Provide the (x, y) coordinate of the cell's center where the given text is located.  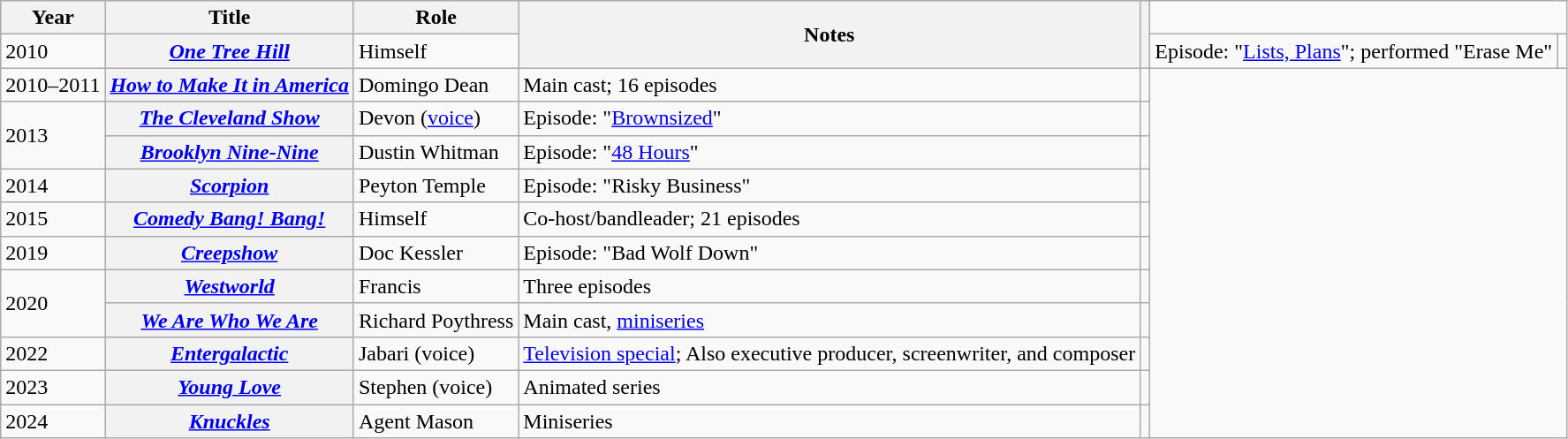
Co-host/bandleader; 21 episodes (829, 219)
Jabari (voice) (436, 353)
Doc Kessler (436, 253)
2014 (53, 185)
Episode: "Brownsized" (829, 118)
Comedy Bang! Bang! (230, 219)
2010–2011 (53, 85)
Francis (436, 286)
2010 (53, 51)
Young Love (230, 387)
Title (230, 18)
2023 (53, 387)
Agent Mason (436, 421)
Television special; Also executive producer, screenwriter, and composer (829, 353)
Main cast; 16 episodes (829, 85)
Miniseries (829, 421)
Peyton Temple (436, 185)
Episode: "Lists, Plans"; performed "Erase Me" (1353, 51)
Dustin Whitman (436, 152)
Episode: "Bad Wolf Down" (829, 253)
Domingo Dean (436, 85)
We Are Who We Are (230, 320)
Notes (829, 34)
The Cleveland Show (230, 118)
Knuckles (230, 421)
Brooklyn Nine-Nine (230, 152)
Animated series (829, 387)
2015 (53, 219)
Episode: "Risky Business" (829, 185)
One Tree Hill (230, 51)
2020 (53, 303)
Richard Poythress (436, 320)
2013 (53, 135)
Three episodes (829, 286)
Role (436, 18)
Episode: "48 Hours" (829, 152)
Main cast, miniseries (829, 320)
Devon (voice) (436, 118)
How to Make It in America (230, 85)
Creepshow (230, 253)
Stephen (voice) (436, 387)
Scorpion (230, 185)
2019 (53, 253)
2024 (53, 421)
2022 (53, 353)
Westworld (230, 286)
Year (53, 18)
Entergalactic (230, 353)
